Locate the cell with the specified text and output its [X, Y] center coordinate. 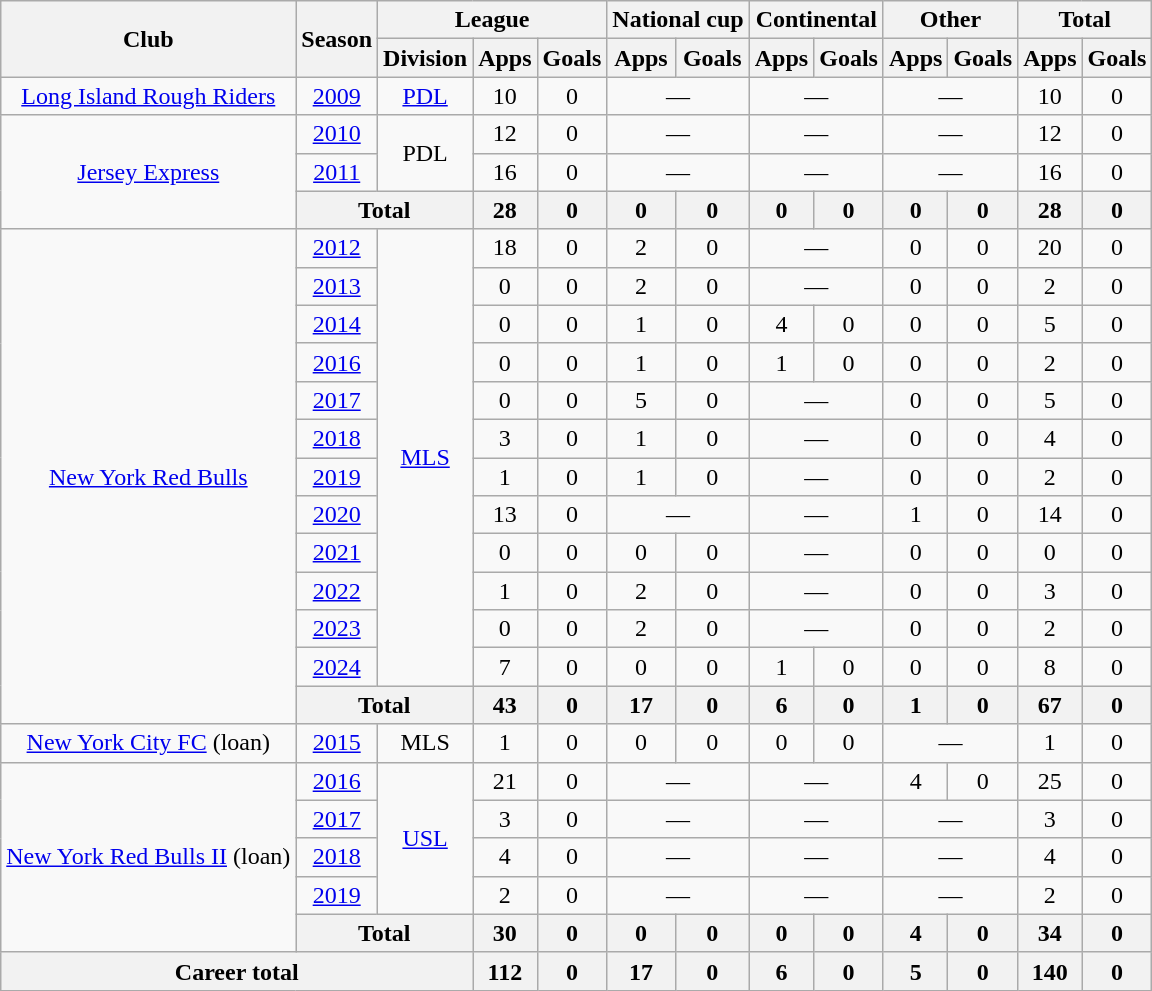
13 [505, 515]
New York Red Bulls [148, 476]
43 [505, 705]
USL [426, 838]
21 [505, 781]
New York Red Bulls II (loan) [148, 857]
30 [505, 933]
8 [1050, 667]
34 [1050, 933]
2015 [337, 743]
2023 [337, 629]
140 [1050, 971]
18 [505, 248]
2022 [337, 591]
112 [505, 971]
20 [1050, 248]
Season [337, 39]
2020 [337, 515]
Jersey Express [148, 172]
2009 [337, 96]
Continental [816, 20]
2021 [337, 553]
7 [505, 667]
2011 [337, 172]
Club [148, 39]
Long Island Rough Riders [148, 96]
2010 [337, 134]
14 [1050, 515]
New York City FC (loan) [148, 743]
67 [1050, 705]
2014 [337, 324]
Career total [237, 971]
National cup [678, 20]
2012 [337, 248]
Other [950, 20]
2024 [337, 667]
2013 [337, 286]
League [492, 20]
25 [1050, 781]
Division [426, 58]
